Scan for the cell matching the given text and deliver its (x, y) coordinate at center. 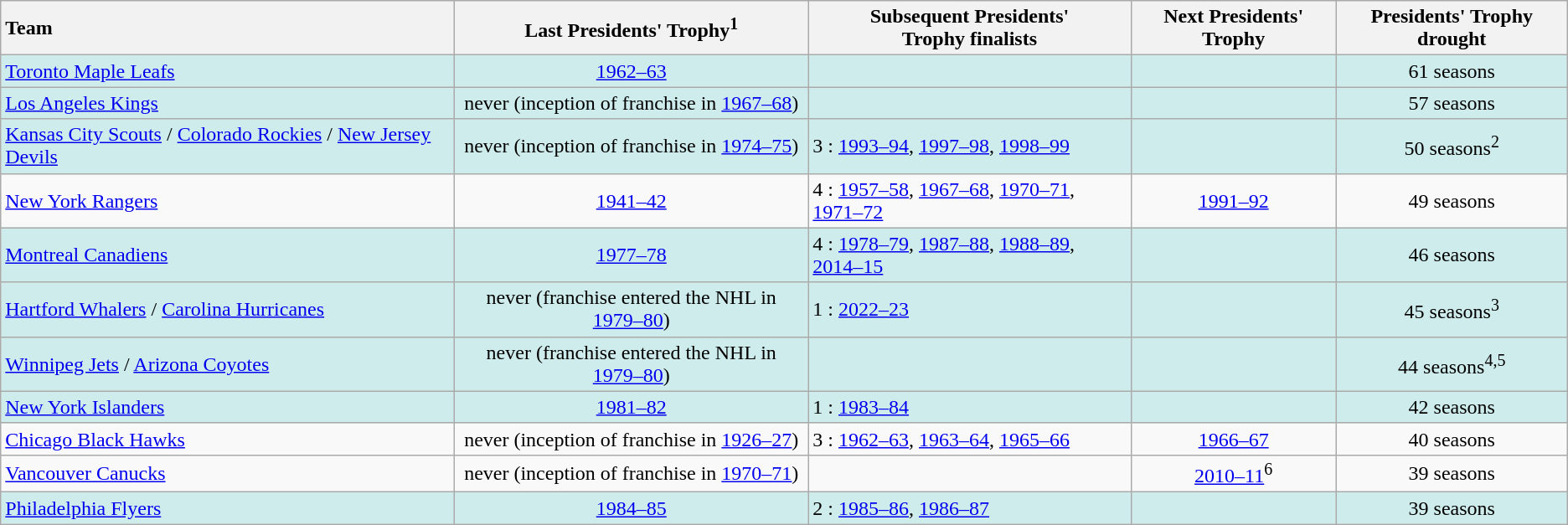
4 : 1957–58, 1967–68, 1970–71, 1971–72 (970, 201)
4 : 1978–79, 1987–88, 1988–89, 2014–15 (970, 255)
3 : 1993–94, 1997–98, 1998–99 (970, 146)
42 seasons (1452, 407)
Vancouver Canucks (228, 474)
57 seasons (1452, 103)
New York Rangers (228, 201)
3 : 1962–63, 1963–64, 1965–66 (970, 439)
Subsequent Presidents'Trophy finalists (970, 28)
1962–63 (632, 71)
New York Islanders (228, 407)
2 : 1985–86, 1986–87 (970, 508)
1941–42 (632, 201)
Philadelphia Flyers (228, 508)
never (inception of franchise in 1967–68) (632, 103)
Toronto Maple Leafs (228, 71)
Los Angeles Kings (228, 103)
2010–116 (1233, 474)
40 seasons (1452, 439)
Kansas City Scouts / Colorado Rockies / New Jersey Devils (228, 146)
1966–67 (1233, 439)
44 seasons4,5 (1452, 363)
Next Presidents' Trophy (1233, 28)
1991–92 (1233, 201)
1984–85 (632, 508)
Last Presidents' Trophy1 (632, 28)
Montreal Canadiens (228, 255)
Chicago Black Hawks (228, 439)
1 : 2022–23 (970, 310)
1977–78 (632, 255)
Hartford Whalers / Carolina Hurricanes (228, 310)
never (inception of franchise in 1970–71) (632, 474)
Team (228, 28)
1981–82 (632, 407)
never (inception of franchise in 1974–75) (632, 146)
Winnipeg Jets / Arizona Coyotes (228, 363)
49 seasons (1452, 201)
45 seasons3 (1452, 310)
46 seasons (1452, 255)
50 seasons2 (1452, 146)
61 seasons (1452, 71)
Presidents' Trophy drought (1452, 28)
never (inception of franchise in 1926–27) (632, 439)
1 : 1983–84 (970, 407)
